Extract the [x, y] coordinate from the center of the cell holding the provided text.  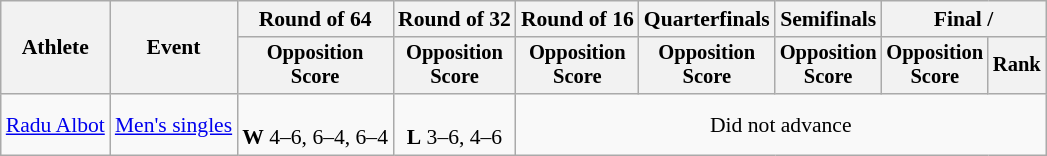
Final / [963, 19]
Radu Albot [56, 124]
W 4–6, 6–4, 6–4 [315, 124]
Did not advance [781, 124]
Round of 16 [578, 19]
L 3–6, 4–6 [454, 124]
Semifinals [828, 19]
Rank [1017, 66]
Round of 32 [454, 19]
Event [174, 48]
Athlete [56, 48]
Quarterfinals [707, 19]
Men's singles [174, 124]
Round of 64 [315, 19]
